Pinpoint the cell where the given text exists, returning its [X, Y] midpoint coordinate. 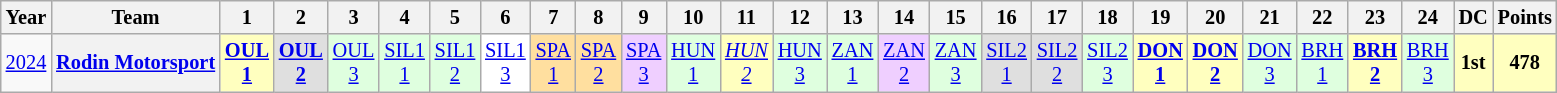
DON3 [1270, 63]
SIL22 [1057, 63]
4 [404, 17]
SPA1 [554, 63]
8 [598, 17]
2024 [26, 63]
14 [904, 17]
BRH3 [1428, 63]
ZAN2 [904, 63]
SIL21 [1006, 63]
13 [853, 17]
SIL12 [455, 63]
SIL13 [505, 63]
SPA2 [598, 63]
1st [1474, 63]
22 [1323, 17]
BRH1 [1323, 63]
Rodin Motorsport [136, 63]
12 [800, 17]
Points [1525, 17]
478 [1525, 63]
5 [455, 17]
DON2 [1216, 63]
HUN2 [746, 63]
6 [505, 17]
HUN1 [693, 63]
3 [354, 17]
OUL3 [354, 63]
SIL11 [404, 63]
19 [1160, 17]
1 [247, 17]
23 [1375, 17]
9 [644, 17]
SPA3 [644, 63]
10 [693, 17]
11 [746, 17]
DON1 [1160, 63]
7 [554, 17]
24 [1428, 17]
16 [1006, 17]
18 [1107, 17]
21 [1270, 17]
17 [1057, 17]
DC [1474, 17]
OUL1 [247, 63]
Year [26, 17]
Team [136, 17]
20 [1216, 17]
ZAN3 [956, 63]
2 [301, 17]
BRH2 [1375, 63]
HUN3 [800, 63]
ZAN1 [853, 63]
SIL23 [1107, 63]
15 [956, 17]
OUL2 [301, 63]
